Extract the [X, Y] coordinate from the center of the cell holding the provided text.  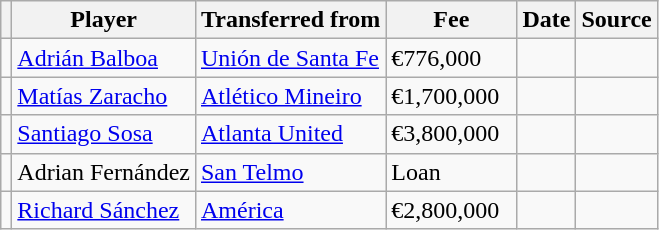
Source [616, 20]
Atlético Mineiro [290, 96]
Date [546, 20]
Player [104, 20]
Atlanta United [290, 134]
€1,700,000 [452, 96]
Transferred from [290, 20]
Adrián Balboa [104, 58]
Richard Sánchez [104, 210]
Adrian Fernández [104, 172]
Santiago Sosa [104, 134]
Matías Zaracho [104, 96]
€3,800,000 [452, 134]
San Telmo [290, 172]
Unión de Santa Fe [290, 58]
América [290, 210]
€776,000 [452, 58]
Fee [452, 20]
€2,800,000 [452, 210]
Loan [452, 172]
